Provide the [x, y] coordinate of the cell's center where the given text is located.  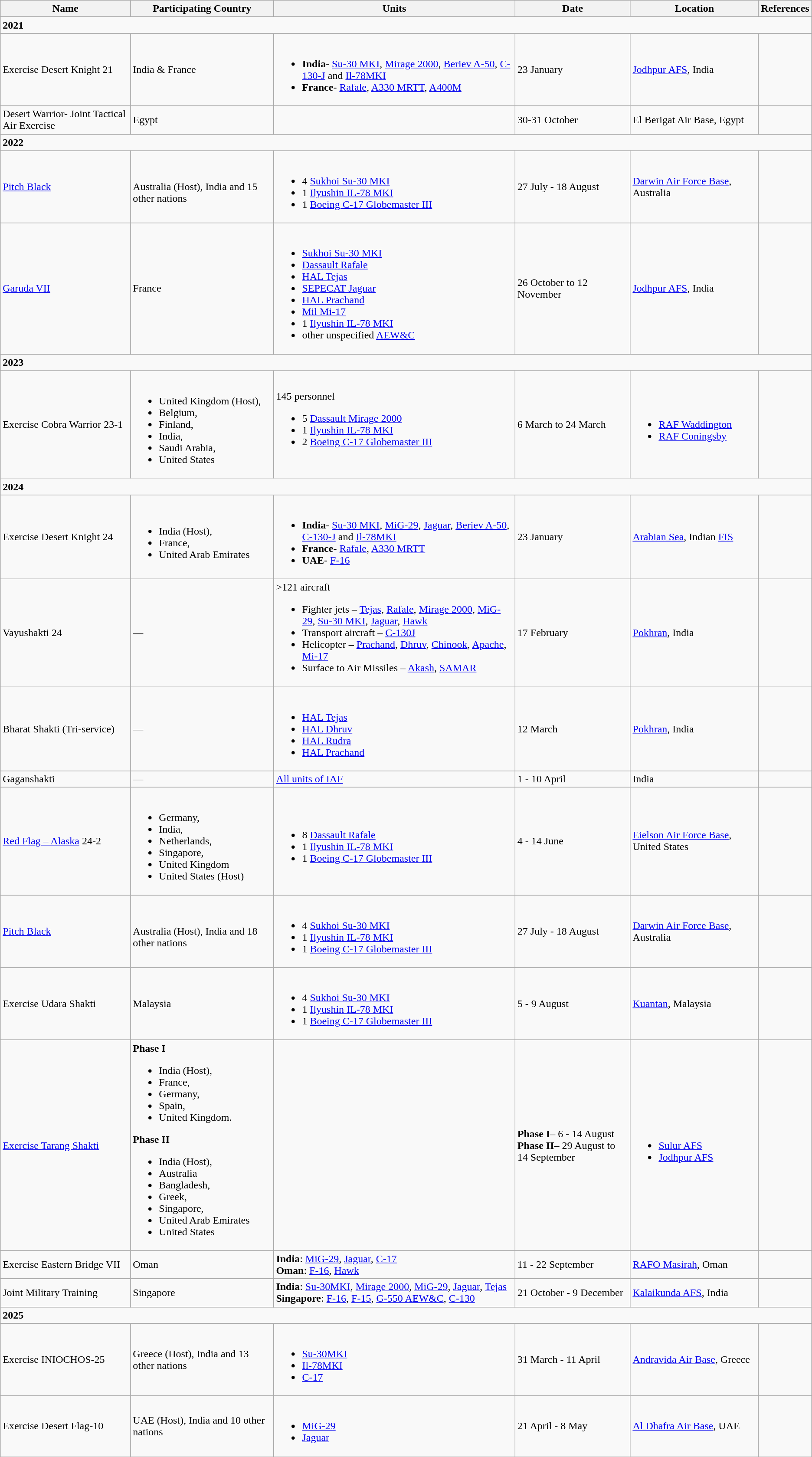
Germany,India,Netherlands,Singapore,United KingdomUnited States (Host) [202, 841]
UAE (Host), India and 10 other nations [202, 1426]
India & France [202, 69]
2022 [406, 142]
Name [65, 9]
Garuda VII [65, 289]
21 October - 9 December [573, 1293]
Exercise INIOCHOS-25 [65, 1360]
2021 [406, 25]
Participating Country [202, 9]
Kuantan, Malaysia [694, 1004]
Su-30MKIIl-78MKIC-17 [394, 1360]
RAFO Masirah, Oman [694, 1264]
India- Su-30 MKI, Mirage 2000, Beriev A-50, C-130-J and Il-78MKIFrance- Rafale, A330 MRTT, A400M [394, 69]
Exercise Tarang Shakti [65, 1145]
Location [694, 9]
145 personnel5 Dassault Mirage 20001 Ilyushin IL-78 MKI2 Boeing C-17 Globemaster III [394, 424]
HAL TejasHAL DhruvHAL RudraHAL Prachand [394, 728]
Oman [202, 1264]
References [785, 9]
El Berigat Air Base, Egypt [694, 120]
Vayushakti 24 [65, 633]
Exercise Cobra Warrior 23-1 [65, 424]
2023 [406, 362]
India: MiG-29, Jaguar, C-17Oman: F-16, Hawk [394, 1264]
26 October to 12 November [573, 289]
4 - 14 June [573, 841]
Sulur AFSJodhpur AFS [694, 1145]
11 - 22 September [573, 1264]
Sukhoi Su-30 MKIDassault RafaleHAL TejasSEPECAT JaguarHAL PrachandMil Mi-171 Ilyushin IL-78 MKIother unspecified AEW&C [394, 289]
Exercise Desert Flag-10 [65, 1426]
Desert Warrior- Joint Tactical Air Exercise [65, 120]
Date [573, 9]
Units [394, 9]
Bharat Shakti (Tri-service) [65, 728]
Malaysia [202, 1004]
India: Su-30MKI, Mirage 2000, MiG-29, Jaguar, TejasSingapore: F-16, F-15, G-550 AEW&C, C-130 [394, 1293]
17 February [573, 633]
India (Host),France,United Arab Emirates [202, 537]
6 March to 24 March [573, 424]
2025 [406, 1315]
United Kingdom (Host),Belgium,Finland,India,Saudi Arabia,United States [202, 424]
Red Flag – Alaska 24-2 [65, 841]
Phase IIndia (Host),France,Germany,Spain,United Kingdom.Phase IIIndia (Host),AustraliaBangladesh,Greek,Singapore,United Arab EmiratesUnited States [202, 1145]
Egypt [202, 120]
Exercise Desert Knight 24 [65, 537]
30-31 October [573, 120]
Australia (Host), India and 15 other nations [202, 187]
Exercise Udara Shakti [65, 1004]
12 March [573, 728]
1 - 10 April [573, 779]
Andravida Air Base, Greece [694, 1360]
Exercise Desert Knight 21 [65, 69]
Phase I– 6 - 14 AugustPhase II– 29 August to 14 September [573, 1145]
Eielson Air Force Base, United States [694, 841]
Greece (Host), India and 13 other nations [202, 1360]
Al Dhafra Air Base, UAE [694, 1426]
Gaganshakti [65, 779]
France [202, 289]
Joint Military Training [65, 1293]
Singapore [202, 1293]
MiG-29Jaguar [394, 1426]
21 April - 8 May [573, 1426]
2024 [406, 486]
All units of IAF [394, 779]
Exercise Eastern Bridge VII [65, 1264]
Australia (Host), India and 18 other nations [202, 931]
31 March - 11 April [573, 1360]
India [694, 779]
8 Dassault Rafale1 Ilyushin IL-78 MKI1 Boeing C-17 Globemaster III [394, 841]
Arabian Sea, Indian FIS [694, 537]
5 - 9 August [573, 1004]
Kalaikunda AFS, India [694, 1293]
RAF WaddingtonRAF Coningsby [694, 424]
India- Su-30 MKI, MiG-29, Jaguar, Beriev A-50, C-130-J and Il-78MKIFrance- Rafale, A330 MRTTUAE- F-16 [394, 537]
